Provide the (X, Y) coordinate of the cell's center where the given text is located.  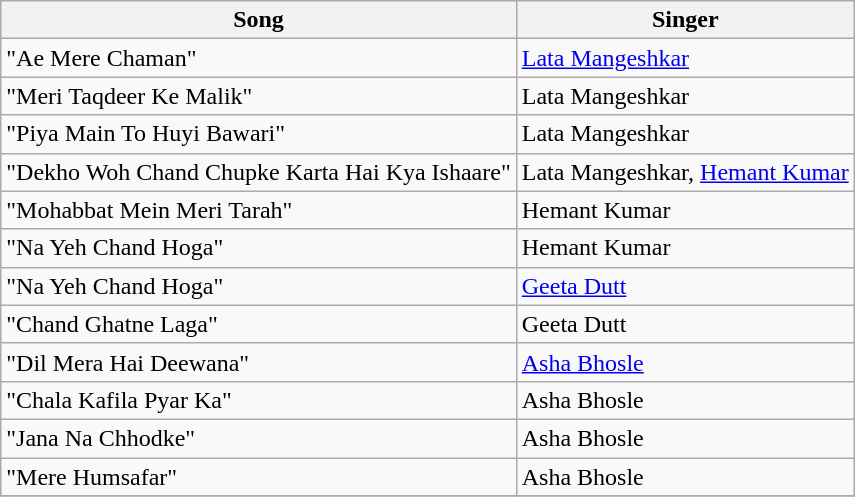
"Ae Mere Chaman" (258, 58)
"Mere Humsafar" (258, 477)
"Chand Ghatne Laga" (258, 324)
Lata Mangeshkar, Hemant Kumar (685, 172)
"Piya Main To Huyi Bawari" (258, 134)
"Dil Mera Hai Deewana" (258, 362)
"Mohabbat Mein Meri Tarah" (258, 210)
"Meri Taqdeer Ke Malik" (258, 96)
"Chala Kafila Pyar Ka" (258, 400)
Singer (685, 20)
"Jana Na Chhodke" (258, 438)
"Dekho Woh Chand Chupke Karta Hai Kya Ishaare" (258, 172)
Song (258, 20)
